For the text-containing cell, return its midpoint in (x, y) coordinate format. 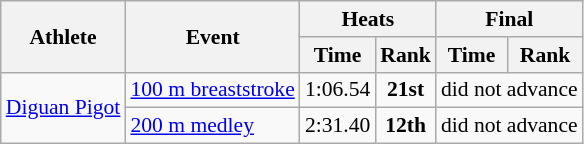
100 m breaststroke (212, 90)
Heats (368, 19)
Diguan Pigot (64, 108)
21st (406, 90)
Event (212, 36)
2:31.40 (338, 126)
12th (406, 126)
200 m medley (212, 126)
1:06.54 (338, 90)
Final (510, 19)
Athlete (64, 36)
